Scan for the cell matching the given text and deliver its (x, y) coordinate at center. 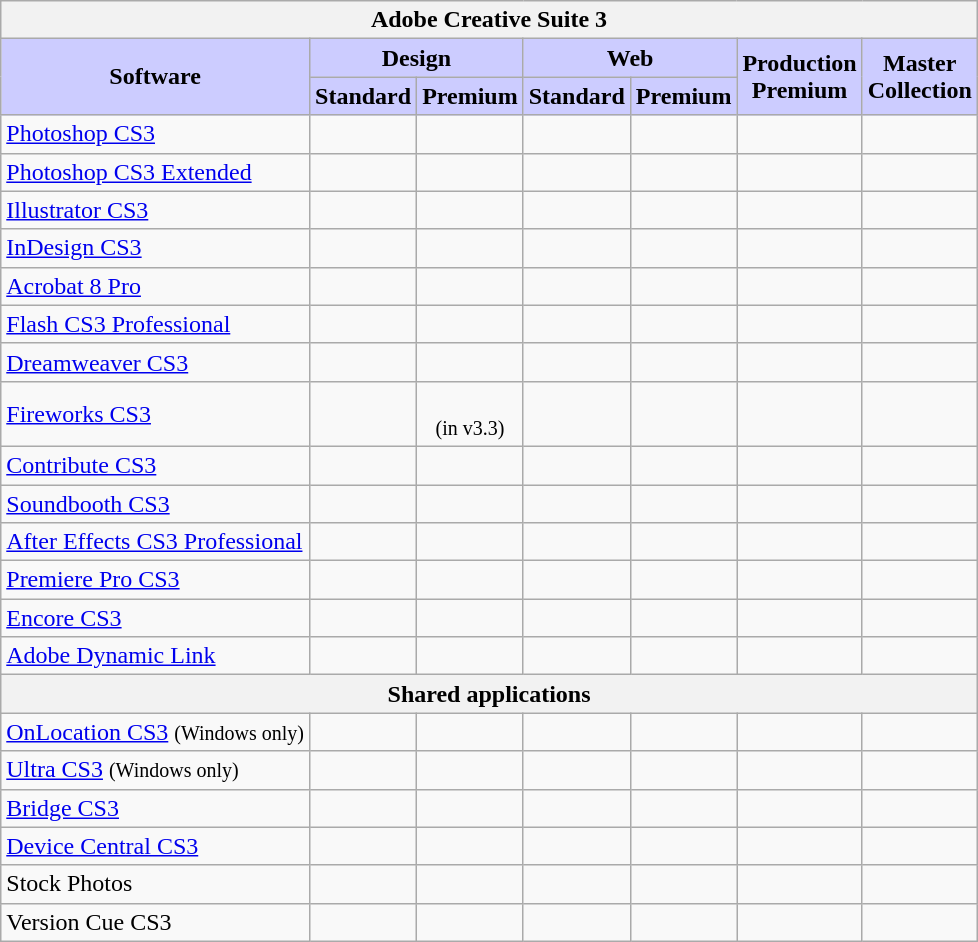
Contribute CS3 (156, 465)
Ultra CS3 (Windows only) (156, 770)
Premiere Pro CS3 (156, 580)
Illustrator CS3 (156, 210)
Soundbooth CS3 (156, 503)
Photoshop CS3 (156, 134)
Design (417, 58)
Version Cue CS3 (156, 922)
Acrobat 8 Pro (156, 286)
Web (630, 58)
InDesign CS3 (156, 248)
Shared applications (490, 694)
OnLocation CS3 (Windows only) (156, 732)
Encore CS3 (156, 618)
After Effects CS3 Professional (156, 542)
Stock Photos (156, 884)
Dreamweaver CS3 (156, 362)
Device Central CS3 (156, 846)
Adobe Creative Suite 3 (490, 20)
Fireworks CS3 (156, 414)
ProductionPremium (800, 77)
Flash CS3 Professional (156, 324)
Bridge CS3 (156, 808)
Photoshop CS3 Extended (156, 172)
Adobe Dynamic Link (156, 656)
(in v3.3) (470, 414)
Software (156, 77)
MasterCollection (920, 77)
